Capture the cell that displays the provided text and extract its (X, Y) central coordinate. 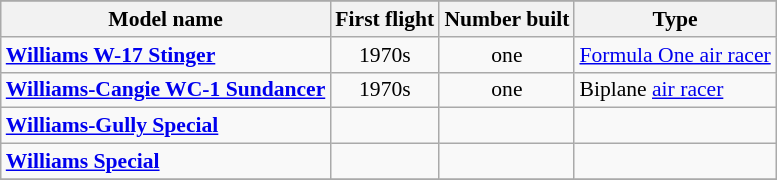
Williams Special (166, 162)
Williams W-17 Stinger (166, 55)
Model name (166, 19)
Williams-Gully Special (166, 126)
Number built (506, 19)
Type (674, 19)
Biplane air racer (674, 90)
Williams-Cangie WC-1 Sundancer (166, 90)
First flight (384, 19)
Formula One air racer (674, 55)
